Detect which cell encompasses the target text, then output its (x, y) center coordinate. 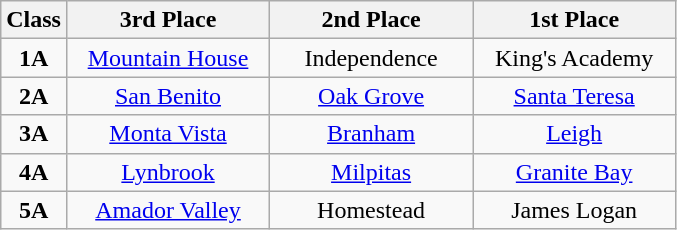
Monta Vista (168, 134)
Santa Teresa (574, 96)
Class (34, 20)
Granite Bay (574, 172)
Branham (372, 134)
Leigh (574, 134)
1A (34, 58)
4A (34, 172)
Oak Grove (372, 96)
3A (34, 134)
King's Academy (574, 58)
James Logan (574, 210)
2A (34, 96)
1st Place (574, 20)
Mountain House (168, 58)
Milpitas (372, 172)
Independence (372, 58)
5A (34, 210)
3rd Place (168, 20)
San Benito (168, 96)
2nd Place (372, 20)
Homestead (372, 210)
Amador Valley (168, 210)
Lynbrook (168, 172)
